Extract the (x, y) coordinate from the center of the cell holding the provided text.  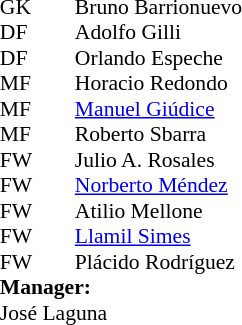
Julio A. Rosales (158, 160)
Horacio Redondo (158, 83)
Atilio Mellone (158, 211)
Norberto Méndez (158, 185)
Plácido Rodríguez (158, 262)
Roberto Sbarra (158, 135)
Llamil Simes (158, 237)
Adolfo Gilli (158, 33)
Orlando Espeche (158, 58)
Manuel Giúdice (158, 109)
Manager: (121, 287)
